For the text-containing cell, return its midpoint in (x, y) coordinate format. 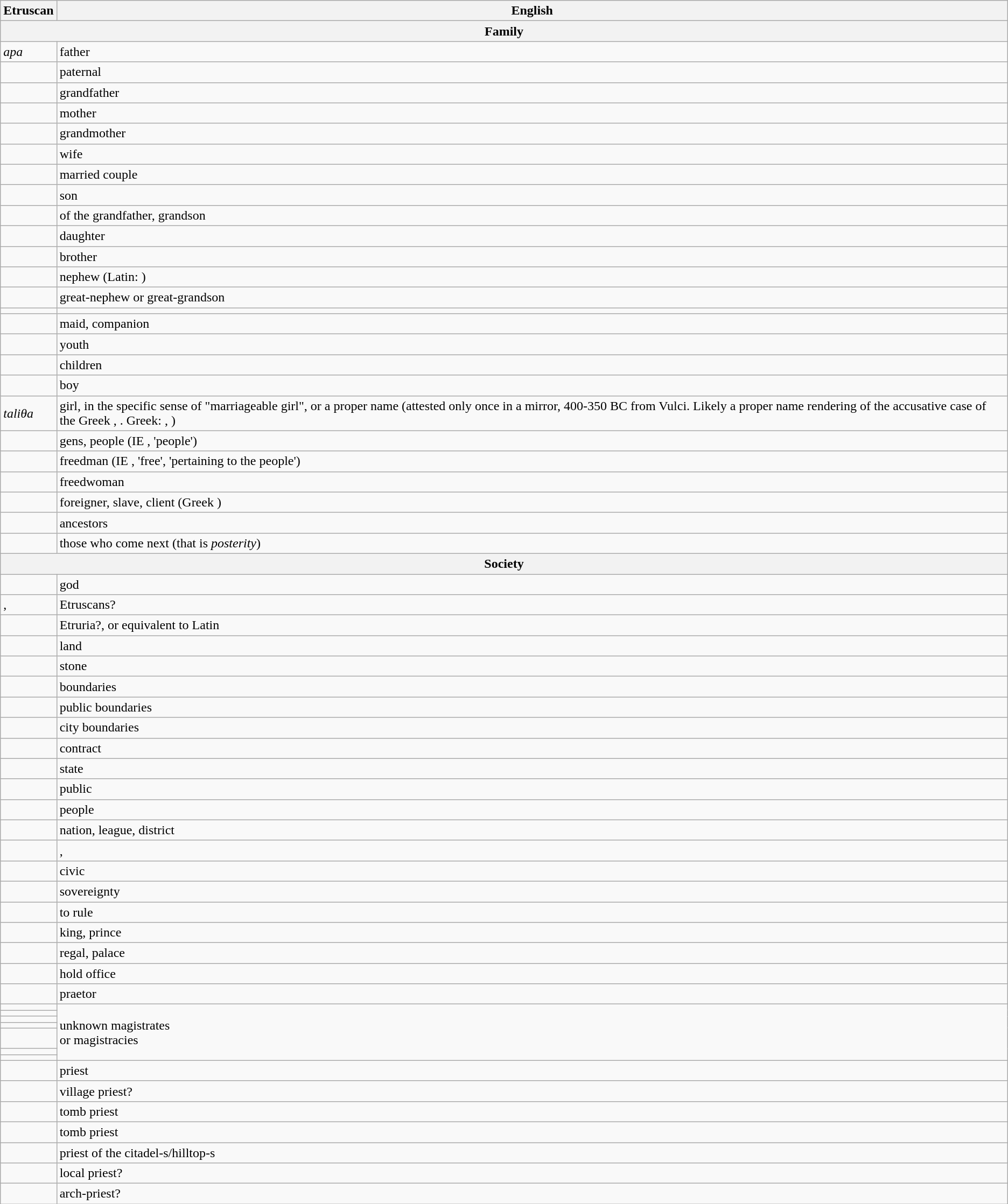
mother (532, 113)
arch-priest? (532, 1194)
public boundaries (532, 707)
unknown magistratesor magistracies (532, 1032)
city boundaries (532, 728)
public (532, 789)
nation, league, district (532, 830)
land (532, 646)
freedwoman (532, 482)
Etruscan (29, 11)
people (532, 809)
youth (532, 344)
Family (504, 31)
hold office (532, 974)
contract (532, 748)
Society (504, 564)
praetor (532, 994)
father (532, 52)
priest (532, 1071)
English (532, 11)
Etruscans? (532, 605)
great-nephew or great-grandson (532, 298)
brother (532, 257)
civic (532, 871)
king, prince (532, 933)
son (532, 195)
of the grandfather, grandson (532, 215)
grandfather (532, 93)
village priest? (532, 1091)
Etruria?, or equivalent to Latin (532, 625)
grandmother (532, 133)
those who come next (that is posterity) (532, 543)
priest of the citadel-s/hilltop-s (532, 1152)
maid, companion (532, 324)
freedman (IE , 'free', 'pertaining to the people') (532, 461)
state (532, 769)
god (532, 584)
gens, people (IE , 'people') (532, 441)
nephew (Latin: ) (532, 277)
local priest? (532, 1173)
foreigner, slave, client (Greek ) (532, 502)
ancestors (532, 523)
boy (532, 385)
regal, palace (532, 953)
wife (532, 154)
stone (532, 666)
apa (29, 52)
taliθa (29, 413)
paternal (532, 72)
boundaries (532, 687)
married couple (532, 174)
daughter (532, 236)
children (532, 365)
sovereignty (532, 891)
to rule (532, 912)
